Determine the [x, y] coordinate at the center of the cell enclosing the given text.  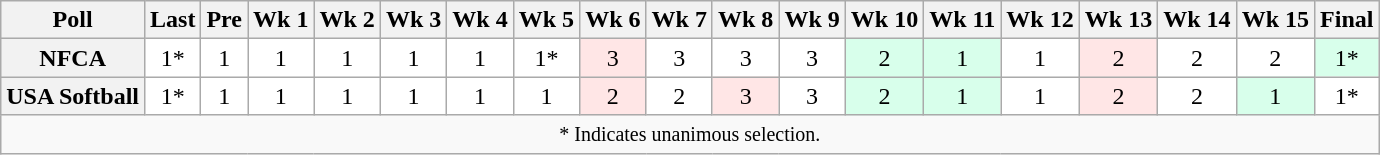
USA Softball [73, 96]
Wk 12 [1040, 20]
Pre [224, 20]
Wk 15 [1275, 20]
NFCA [73, 58]
Wk 9 [812, 20]
Wk 6 [613, 20]
Final [1347, 20]
Wk 3 [413, 20]
Poll [73, 20]
Wk 14 [1197, 20]
Wk 7 [679, 20]
Wk 13 [1118, 20]
Wk 5 [546, 20]
Wk 1 [281, 20]
Wk 4 [480, 20]
Last [173, 20]
Wk 8 [745, 20]
Wk 10 [884, 20]
Wk 11 [962, 20]
Wk 2 [347, 20]
* Indicates unanimous selection. [690, 134]
